From the cell containing the given text, extract its center point as [x, y] coordinate. 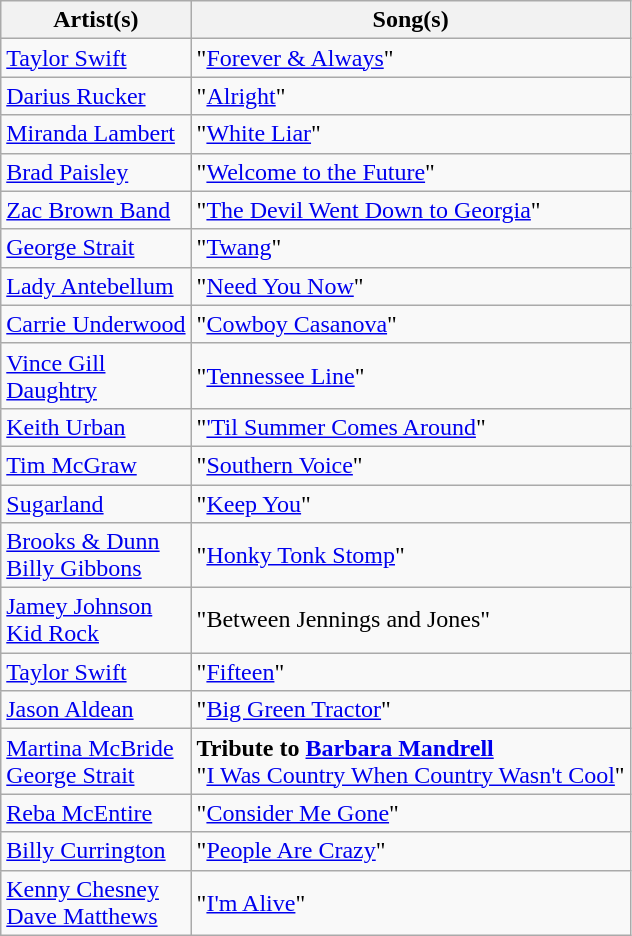
"Southern Voice" [410, 465]
Song(s) [410, 20]
"People Are Crazy" [410, 851]
Sugarland [96, 503]
Tim McGraw [96, 465]
Jamey JohnsonKid Rock [96, 620]
Zac Brown Band [96, 210]
"'Til Summer Comes Around" [410, 427]
Carrie Underwood [96, 324]
Tribute to Barbara Mandrell"I Was Country When Country Wasn't Cool" [410, 762]
"Big Green Tractor" [410, 710]
"Tennessee Line" [410, 376]
Martina McBrideGeorge Strait [96, 762]
Brooks & DunnBilly Gibbons [96, 556]
"The Devil Went Down to Georgia" [410, 210]
Kenny ChesneyDave Matthews [96, 902]
"Forever & Always" [410, 58]
Reba McEntire [96, 813]
"Fifteen" [410, 672]
Brad Paisley [96, 172]
"Keep You" [410, 503]
"Consider Me Gone" [410, 813]
"Need You Now" [410, 286]
"Twang" [410, 248]
"I'm Alive" [410, 902]
"Honky Tonk Stomp" [410, 556]
Artist(s) [96, 20]
Keith Urban [96, 427]
Miranda Lambert [96, 134]
Vince GillDaughtry [96, 376]
"White Liar" [410, 134]
Billy Currington [96, 851]
"Cowboy Casanova" [410, 324]
"Welcome to the Future" [410, 172]
Darius Rucker [96, 96]
Jason Aldean [96, 710]
George Strait [96, 248]
Lady Antebellum [96, 286]
"Between Jennings and Jones" [410, 620]
"Alright" [410, 96]
